Locate the cell with the specified text and output its [x, y] center coordinate. 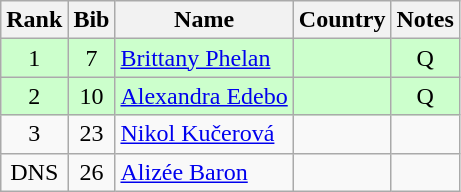
Country [342, 20]
2 [34, 96]
Bib [92, 20]
Alexandra Edebo [204, 96]
10 [92, 96]
Notes [425, 20]
7 [92, 58]
Rank [34, 20]
26 [92, 172]
Brittany Phelan [204, 58]
Name [204, 20]
23 [92, 134]
DNS [34, 172]
3 [34, 134]
Nikol Kučerová [204, 134]
1 [34, 58]
Alizée Baron [204, 172]
